Identify which cell holds the provided text, then report its [X, Y] central coordinate. 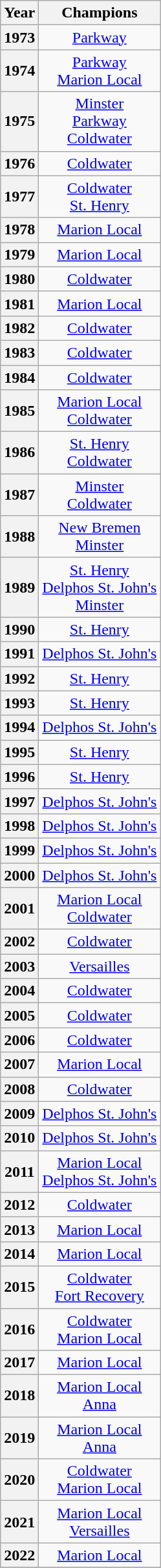
1988 [19, 537]
2009 [19, 1114]
1996 [19, 777]
Champions [100, 13]
ParkwayMarion Local [100, 71]
MinsterParkwayColdwater [100, 121]
St. HenryColdwater [100, 453]
2019 [19, 1438]
2012 [19, 1205]
2015 [19, 1287]
Marion LocalDelphos St. John's [100, 1171]
1976 [19, 163]
2014 [19, 1254]
1981 [19, 303]
Marion LocalVersailles [100, 1522]
2021 [19, 1522]
1991 [19, 654]
1985 [19, 411]
1986 [19, 453]
Parkway [100, 37]
1999 [19, 850]
2005 [19, 1015]
St. HenryDelphos St. John'sMinster [100, 587]
1974 [19, 71]
1984 [19, 378]
1997 [19, 801]
2001 [19, 909]
1975 [19, 121]
2002 [19, 942]
ColdwaterFort Recovery [100, 1287]
2006 [19, 1040]
2013 [19, 1229]
1995 [19, 752]
1983 [19, 352]
2000 [19, 875]
1978 [19, 230]
2017 [19, 1363]
1993 [19, 703]
1994 [19, 728]
2020 [19, 1480]
1992 [19, 678]
ColdwaterSt. Henry [100, 196]
2010 [19, 1138]
1979 [19, 254]
2022 [19, 1555]
1982 [19, 328]
1998 [19, 826]
2016 [19, 1329]
1977 [19, 196]
Versailles [100, 966]
2003 [19, 966]
2018 [19, 1396]
MinsterColdwater [100, 494]
2008 [19, 1089]
2011 [19, 1171]
1990 [19, 629]
New BremenMinster [100, 537]
2007 [19, 1064]
1989 [19, 587]
Year [19, 13]
1973 [19, 37]
2004 [19, 991]
1980 [19, 279]
1987 [19, 494]
